Return [x, y] of the center of cell containing provided text 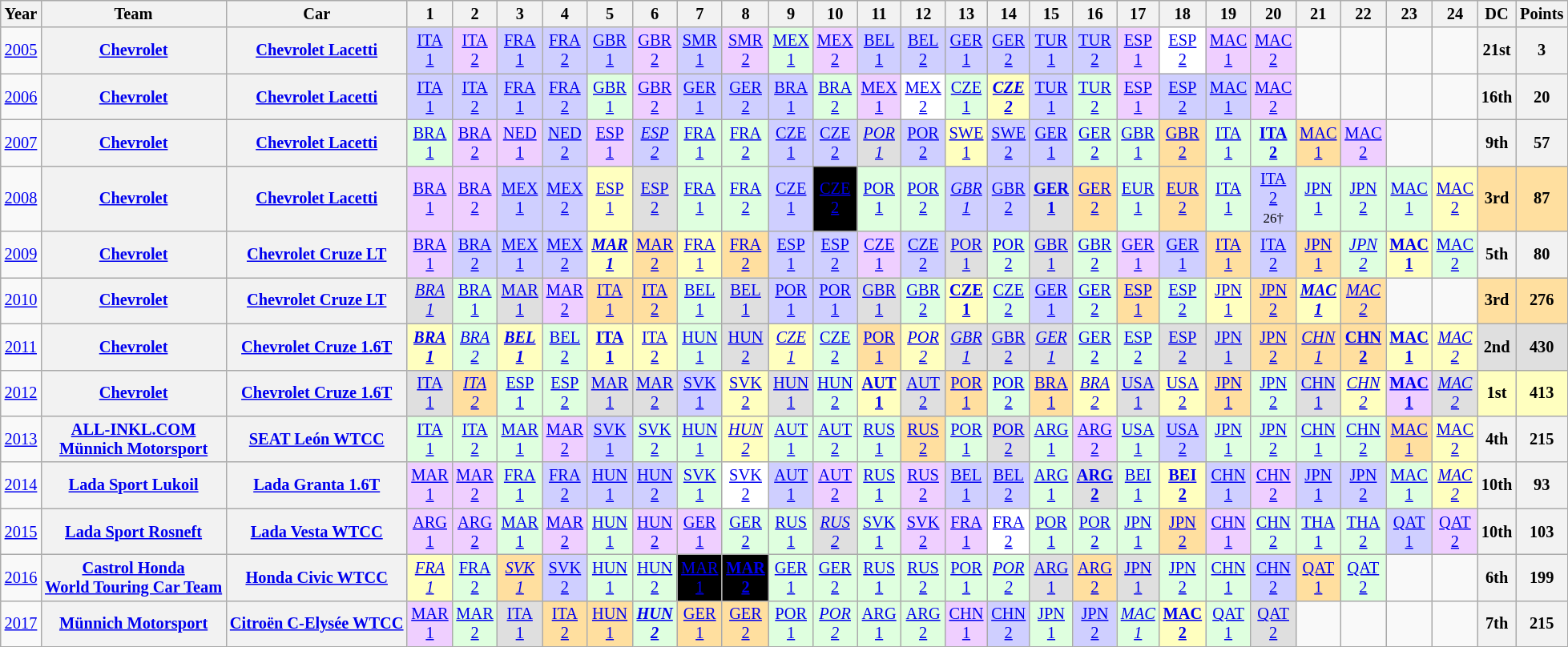
87 [1542, 199]
80 [1542, 255]
199 [1542, 577]
4 [565, 14]
Points [1542, 14]
16 [1094, 14]
ALL-INKL.COMMünnich Motorsport [133, 439]
5 [610, 14]
16th [1497, 97]
9 [792, 14]
2 [475, 14]
57 [1542, 143]
THA1 [1318, 532]
EUR1 [1138, 199]
2013 [21, 439]
2006 [21, 97]
22 [1363, 14]
15 [1051, 14]
BEI1 [1138, 485]
1st [1497, 393]
Citroën C-Elysée WTCC [316, 624]
7 [699, 14]
Year [21, 14]
8 [745, 14]
21st [1497, 50]
4th [1497, 439]
Münnich Motorsport [133, 624]
5th [1497, 255]
2017 [21, 624]
THA2 [1363, 532]
18 [1183, 14]
430 [1542, 347]
NED1 [520, 143]
11 [880, 14]
EUR2 [1183, 199]
NED2 [565, 143]
14 [1008, 14]
DC [1497, 14]
13 [966, 14]
23 [1409, 14]
24 [1455, 14]
Lada Sport Lukoil [133, 485]
21 [1318, 14]
6 [655, 14]
SWE1 [966, 143]
93 [1542, 485]
Car [316, 14]
19 [1228, 14]
SWE2 [1008, 143]
12 [923, 14]
Castrol HondaWorld Touring Car Team [133, 577]
1 [429, 14]
9th [1497, 143]
ITA226† [1273, 199]
SEAT León WTCC [316, 439]
6th [1497, 577]
SMR1 [699, 50]
2008 [21, 199]
2007 [21, 143]
413 [1542, 393]
7th [1497, 624]
Honda Civic WTCC [316, 577]
276 [1542, 300]
Team [133, 14]
Lada Sport Rosneft [133, 532]
2012 [21, 393]
2011 [21, 347]
2009 [21, 255]
2nd [1497, 347]
Lada Granta 1.6T [316, 485]
Lada Vesta WTCC [316, 532]
SMR2 [745, 50]
10 [835, 14]
2015 [21, 532]
103 [1542, 532]
2014 [21, 485]
2010 [21, 300]
2005 [21, 50]
BEI2 [1183, 485]
17 [1138, 14]
2016 [21, 577]
